Pinpoint the cell where the given text exists, returning its (X, Y) midpoint coordinate. 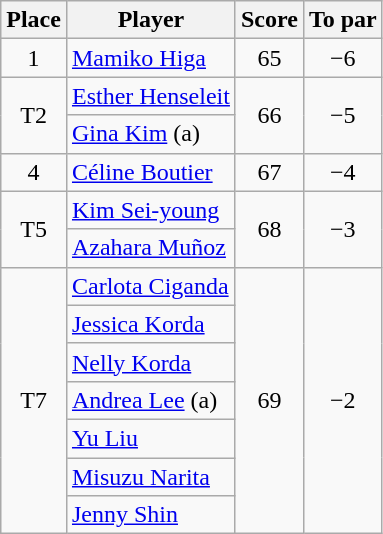
Score (269, 20)
Misuzu Narita (150, 477)
Azahara Muñoz (150, 248)
Nelly Korda (150, 362)
−3 (342, 229)
67 (269, 172)
Jenny Shin (150, 515)
T5 (34, 229)
4 (34, 172)
To par (342, 20)
Gina Kim (a) (150, 134)
66 (269, 115)
Jessica Korda (150, 324)
Place (34, 20)
−2 (342, 400)
−5 (342, 115)
T2 (34, 115)
Andrea Lee (a) (150, 400)
65 (269, 58)
Yu Liu (150, 438)
−4 (342, 172)
Kim Sei-young (150, 210)
68 (269, 229)
Céline Boutier (150, 172)
1 (34, 58)
Carlota Ciganda (150, 286)
Player (150, 20)
T7 (34, 400)
−6 (342, 58)
Mamiko Higa (150, 58)
69 (269, 400)
Esther Henseleit (150, 96)
